For the text-containing cell, return its midpoint in [x, y] coordinate format. 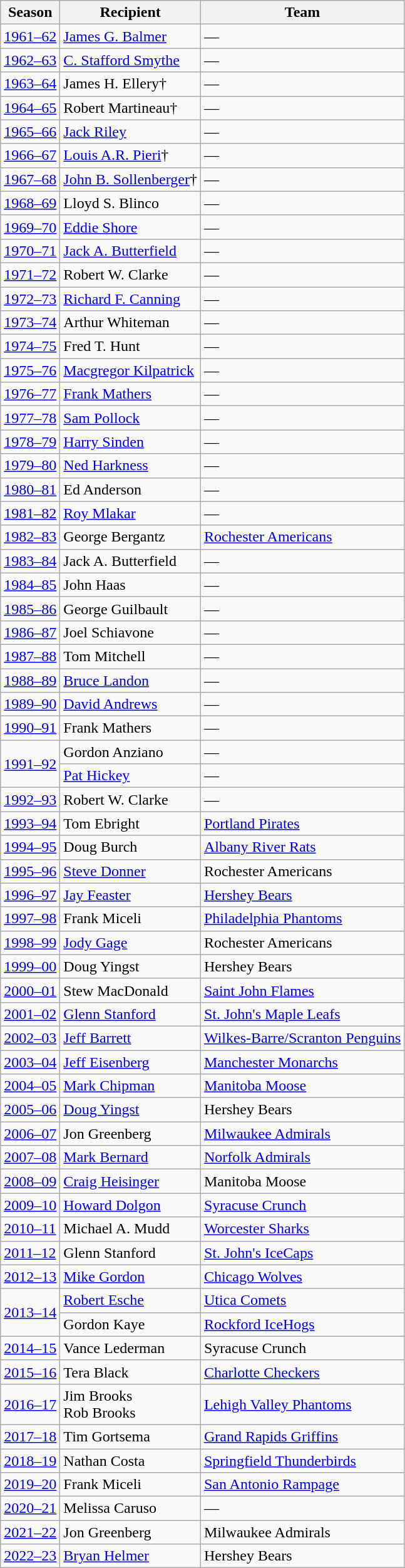
2004–05 [30, 1086]
Gordon Anziano [130, 752]
1976–77 [30, 394]
Robert Martineau† [130, 108]
Craig Heisinger [130, 1181]
Tim Gortsema [130, 1436]
Season [30, 13]
Albany River Rats [302, 847]
1981–82 [30, 513]
2016–17 [30, 1404]
Philadelphia Phantoms [302, 919]
Team [302, 13]
1990–91 [30, 728]
Utica Comets [302, 1300]
1961–62 [30, 36]
Bruce Landon [130, 680]
Robert Esche [130, 1300]
1985–86 [30, 609]
1979–80 [30, 466]
St. John's IceCaps [302, 1253]
1987–88 [30, 656]
1973–74 [30, 323]
2019–20 [30, 1485]
Ed Anderson [130, 489]
Tom Mitchell [130, 656]
1967–68 [30, 179]
Bryan Helmer [130, 1556]
1977–78 [30, 418]
2021–22 [30, 1532]
Macgregor Kilpatrick [130, 370]
1972–73 [30, 299]
Melissa Caruso [130, 1508]
Springfield Thunderbirds [302, 1461]
2006–07 [30, 1134]
Mike Gordon [130, 1277]
Jeff Eisenberg [130, 1062]
1970–71 [30, 251]
Lloyd S. Blinco [130, 203]
1984–85 [30, 585]
Portland Pirates [302, 823]
Louis A.R. Pieri† [130, 155]
Steve Donner [130, 871]
1999–00 [30, 966]
Vance Lederman [130, 1348]
1993–94 [30, 823]
1983–84 [30, 561]
2013–14 [30, 1312]
1966–67 [30, 155]
John Haas [130, 585]
Saint John Flames [302, 990]
Nathan Costa [130, 1461]
1998–99 [30, 943]
2017–18 [30, 1436]
1988–89 [30, 680]
1974–75 [30, 347]
2007–08 [30, 1158]
1962–63 [30, 60]
2000–01 [30, 990]
2014–15 [30, 1348]
David Andrews [130, 704]
Lehigh Valley Phantoms [302, 1404]
2022–23 [30, 1556]
2002–03 [30, 1038]
Jim BrooksRob Brooks [130, 1404]
Wilkes-Barre/Scranton Penguins [302, 1038]
Charlotte Checkers [302, 1372]
1980–81 [30, 489]
1991–92 [30, 764]
Harry Sinden [130, 442]
1992–93 [30, 800]
1996–97 [30, 895]
2009–10 [30, 1205]
Jody Gage [130, 943]
1997–98 [30, 919]
2001–02 [30, 1014]
Grand Rapids Griffins [302, 1436]
Rockford IceHogs [302, 1324]
Recipient [130, 13]
1995–96 [30, 871]
San Antonio Rampage [302, 1485]
Chicago Wolves [302, 1277]
Tera Black [130, 1372]
C. Stafford Smythe [130, 60]
Norfolk Admirals [302, 1158]
2015–16 [30, 1372]
John B. Sollenberger† [130, 179]
1965–66 [30, 132]
2011–12 [30, 1253]
Tom Ebright [130, 823]
2003–04 [30, 1062]
Arthur Whiteman [130, 323]
Richard F. Canning [130, 299]
Michael A. Mudd [130, 1229]
1994–95 [30, 847]
Doug Burch [130, 847]
Pat Hickey [130, 776]
2010–11 [30, 1229]
James H. Ellery† [130, 84]
Worcester Sharks [302, 1229]
Mark Bernard [130, 1158]
St. John's Maple Leafs [302, 1014]
Mark Chipman [130, 1086]
Manchester Monarchs [302, 1062]
1978–79 [30, 442]
Eddie Shore [130, 227]
1969–70 [30, 227]
1963–64 [30, 84]
Jack Riley [130, 132]
1986–87 [30, 632]
Ned Harkness [130, 466]
1964–65 [30, 108]
2020–21 [30, 1508]
2018–19 [30, 1461]
Howard Dolgon [130, 1205]
George Bergantz [130, 537]
Stew MacDonald [130, 990]
1989–90 [30, 704]
Joel Schiavone [130, 632]
1968–69 [30, 203]
Roy Mlakar [130, 513]
James G. Balmer [130, 36]
Sam Pollock [130, 418]
2012–13 [30, 1277]
1975–76 [30, 370]
2005–06 [30, 1110]
Jeff Barrett [130, 1038]
Gordon Kaye [130, 1324]
1971–72 [30, 274]
1982–83 [30, 537]
Fred T. Hunt [130, 347]
George Guilbault [130, 609]
Jay Feaster [130, 895]
2008–09 [30, 1181]
